For the text-containing cell, return its midpoint in (x, y) coordinate format. 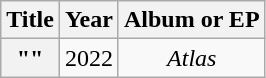
Atlas (192, 58)
Title (30, 20)
Year (88, 20)
Album or EP (192, 20)
"" (30, 58)
2022 (88, 58)
